For the text-containing cell, return its midpoint in [x, y] coordinate format. 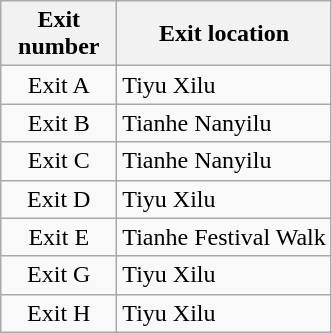
Exit D [59, 199]
Exit G [59, 275]
Exit C [59, 161]
Exit B [59, 123]
Exit number [59, 34]
Tianhe Festival Walk [224, 237]
Exit A [59, 85]
Exit E [59, 237]
Exit location [224, 34]
Exit H [59, 313]
